Detect which cell encompasses the target text, then output its [X, Y] center coordinate. 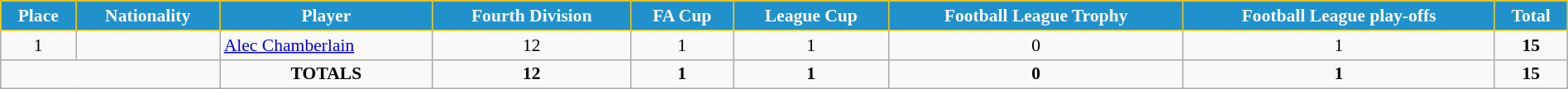
Player [327, 16]
Football League Trophy [1036, 16]
League Cup [811, 16]
Fourth Division [531, 16]
Football League play-offs [1339, 16]
Nationality [148, 16]
TOTALS [327, 74]
Place [38, 16]
FA Cup [681, 16]
Alec Chamberlain [327, 45]
Total [1531, 16]
